For the text-containing cell, return its midpoint in [x, y] coordinate format. 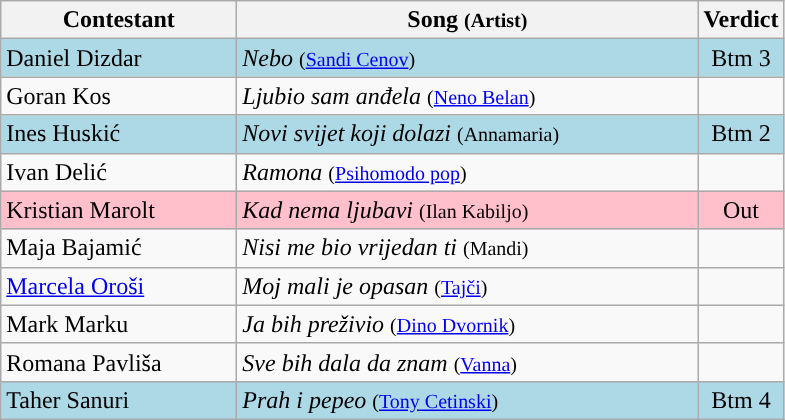
Maja Bajamić [119, 248]
Mark Marku [119, 324]
Sve bih dala da znam (Vanna) [468, 362]
Moj mali je opasan (Tajči) [468, 286]
Verdict [741, 20]
Ramona (Psihomodo pop) [468, 172]
Song (Artist) [468, 20]
Btm 4 [741, 400]
Contestant [119, 20]
Novi svijet koji dolazi (Annamaria) [468, 134]
Ines Huskić [119, 134]
Kad nema ljubavi (Ilan Kabiljo) [468, 210]
Daniel Dizdar [119, 58]
Btm 3 [741, 58]
Nebo (Sandi Cenov) [468, 58]
Prah i pepeo (Tony Cetinski) [468, 400]
Ivan Delić [119, 172]
Btm 2 [741, 134]
Ljubio sam anđela (Neno Belan) [468, 96]
Marcela Oroši [119, 286]
Goran Kos [119, 96]
Out [741, 210]
Romana Pavliša [119, 362]
Taher Sanuri [119, 400]
Ja bih preživio (Dino Dvornik) [468, 324]
Kristian Marolt [119, 210]
Nisi me bio vrijedan ti (Mandi) [468, 248]
